Scan for the cell matching the given text and deliver its (X, Y) coordinate at center. 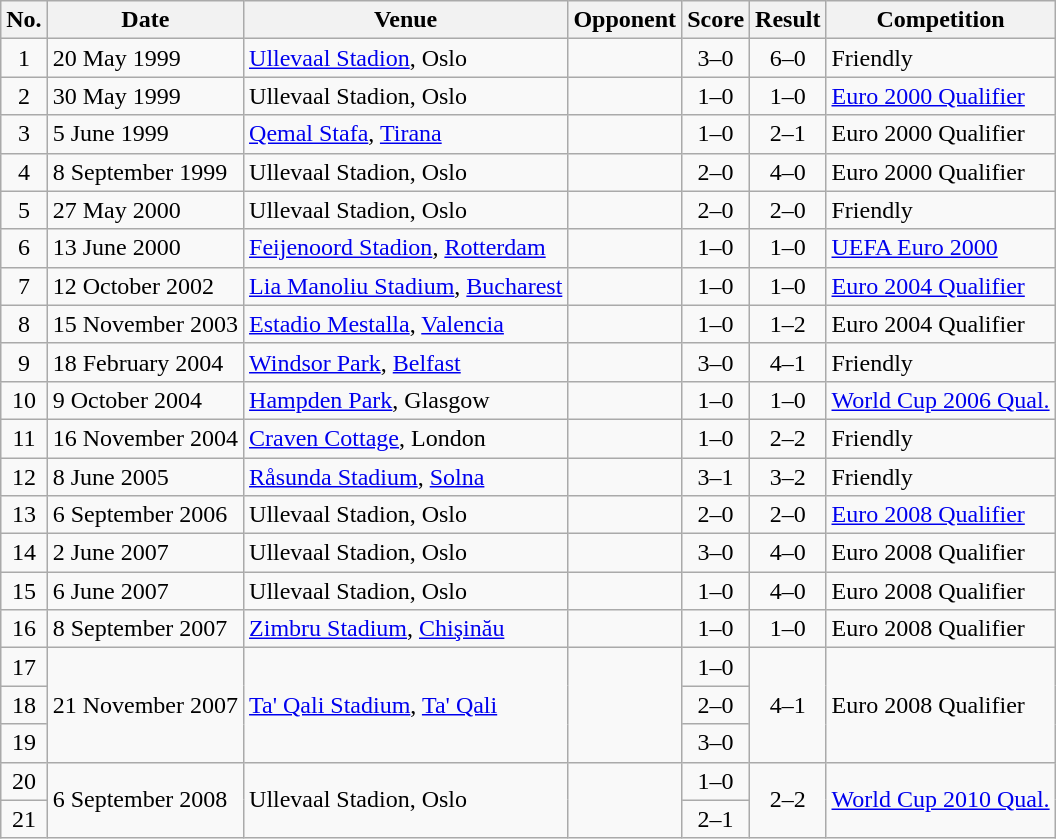
20 May 1999 (145, 58)
Score (716, 20)
21 (24, 819)
Craven Cottage, London (406, 438)
15 (24, 591)
9 (24, 362)
27 May 2000 (145, 210)
UEFA Euro 2000 (940, 248)
Råsunda Stadium, Solna (406, 477)
16 November 2004 (145, 438)
30 May 1999 (145, 96)
6 September 2006 (145, 515)
14 (24, 553)
Ta' Qali Stadium, Ta' Qali (406, 705)
6 September 2008 (145, 800)
World Cup 2006 Qual. (940, 400)
Opponent (625, 20)
17 (24, 667)
No. (24, 20)
1–2 (788, 324)
8 September 1999 (145, 172)
20 (24, 781)
6–0 (788, 58)
9 October 2004 (145, 400)
13 (24, 515)
8 (24, 324)
5 (24, 210)
Venue (406, 20)
Result (788, 20)
Feijenoord Stadion, Rotterdam (406, 248)
Zimbru Stadium, Chişinău (406, 629)
3 (24, 134)
3–1 (716, 477)
11 (24, 438)
Date (145, 20)
15 November 2003 (145, 324)
Lia Manoliu Stadium, Bucharest (406, 286)
19 (24, 743)
3–2 (788, 477)
21 November 2007 (145, 705)
World Cup 2010 Qual. (940, 800)
Estadio Mestalla, Valencia (406, 324)
5 June 1999 (145, 134)
12 (24, 477)
Qemal Stafa, Tirana (406, 134)
8 June 2005 (145, 477)
10 (24, 400)
18 (24, 705)
4 (24, 172)
18 February 2004 (145, 362)
8 September 2007 (145, 629)
1 (24, 58)
6 (24, 248)
7 (24, 286)
16 (24, 629)
2 (24, 96)
Hampden Park, Glasgow (406, 400)
Windsor Park, Belfast (406, 362)
2 June 2007 (145, 553)
12 October 2002 (145, 286)
6 June 2007 (145, 591)
Competition (940, 20)
13 June 2000 (145, 248)
